Output the [x, y] coordinate of the center of the cell containing the given text.  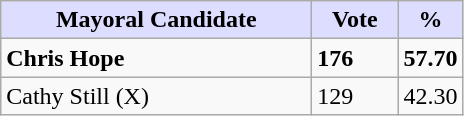
129 [355, 96]
Vote [355, 20]
Cathy Still (X) [156, 96]
Mayoral Candidate [156, 20]
42.30 [430, 96]
176 [355, 58]
57.70 [430, 58]
% [430, 20]
Chris Hope [156, 58]
